Capture the cell that displays the provided text and extract its [x, y] central coordinate. 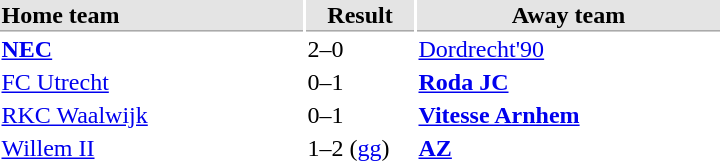
FC Utrecht [152, 83]
Away team [568, 16]
RKC Waalwijk [152, 115]
Result [360, 16]
Dordrecht'90 [568, 49]
Home team [152, 16]
2–0 [360, 49]
Vitesse Arnhem [568, 115]
Roda JC [568, 83]
NEC [152, 49]
